Provide the [x, y] coordinate of the cell's center where the given text is located.  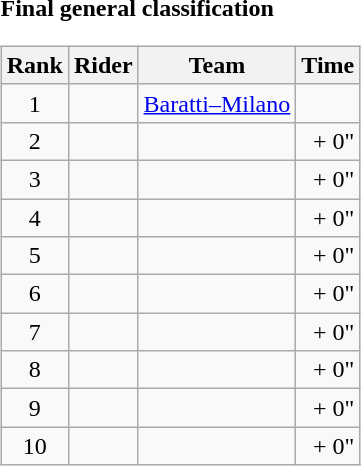
Rank [34, 65]
Team [217, 65]
Rider [103, 65]
4 [34, 217]
9 [34, 408]
2 [34, 141]
10 [34, 446]
6 [34, 294]
3 [34, 179]
Baratti–Milano [217, 103]
1 [34, 103]
Time [328, 65]
7 [34, 332]
5 [34, 256]
8 [34, 370]
